Provide the (X, Y) coordinate of the cell's center where the given text is located.  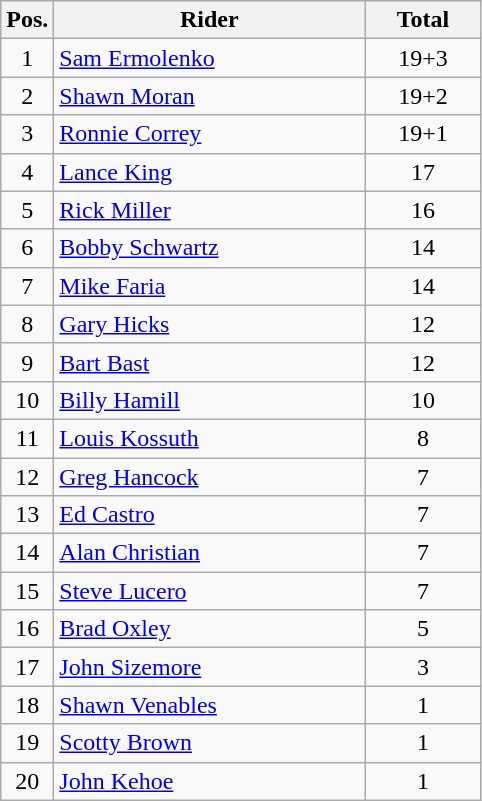
Rider (210, 20)
4 (28, 172)
19+3 (423, 58)
Shawn Moran (210, 96)
Pos. (28, 20)
20 (28, 781)
19+2 (423, 96)
11 (28, 438)
15 (28, 591)
Mike Faria (210, 286)
John Sizemore (210, 667)
Lance King (210, 172)
Scotty Brown (210, 743)
Ronnie Correy (210, 134)
Steve Lucero (210, 591)
Louis Kossuth (210, 438)
19 (28, 743)
Shawn Venables (210, 705)
Rick Miller (210, 210)
13 (28, 515)
Gary Hicks (210, 324)
Sam Ermolenko (210, 58)
18 (28, 705)
Ed Castro (210, 515)
Bobby Schwartz (210, 248)
19+1 (423, 134)
Billy Hamill (210, 400)
Total (423, 20)
Brad Oxley (210, 629)
9 (28, 362)
Greg Hancock (210, 477)
6 (28, 248)
John Kehoe (210, 781)
Alan Christian (210, 553)
Bart Bast (210, 362)
2 (28, 96)
